Identify which cell holds the provided text, then report its (X, Y) central coordinate. 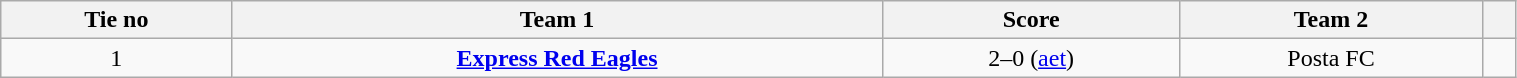
Posta FC (1331, 58)
Express Red Eagles (557, 58)
Score (1031, 20)
2–0 (aet) (1031, 58)
Team 1 (557, 20)
Team 2 (1331, 20)
Tie no (116, 20)
1 (116, 58)
